Detect which cell encompasses the target text, then output its (X, Y) center coordinate. 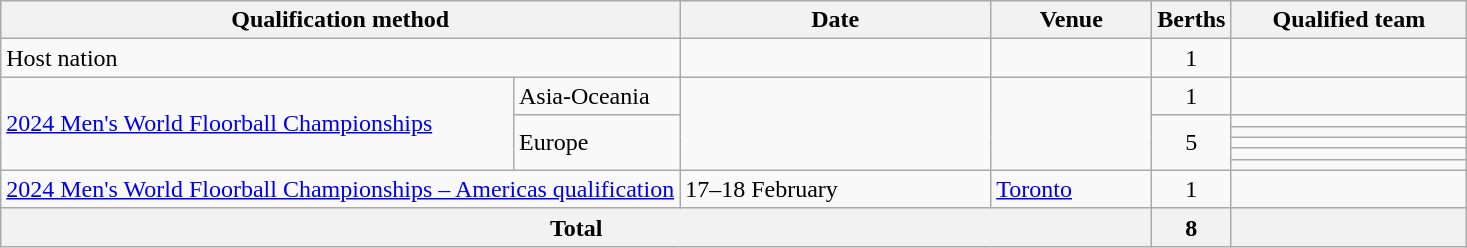
Toronto (1072, 189)
Total (576, 227)
Asia-Oceania (596, 96)
Berths (1192, 20)
Host nation (340, 58)
2024 Men's World Floorball Championships (258, 124)
Europe (596, 142)
Qualified team (1349, 20)
2024 Men's World Floorball Championships – Americas qualification (340, 189)
5 (1192, 142)
8 (1192, 227)
17–18 February (836, 189)
Venue (1072, 20)
Qualification method (340, 20)
Date (836, 20)
